Detect which cell encompasses the target text, then output its [x, y] center coordinate. 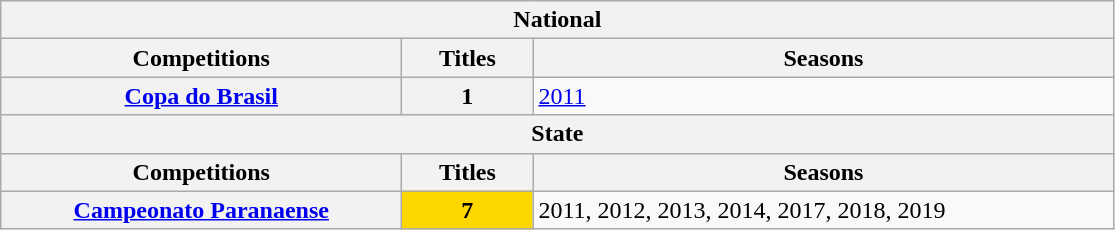
2011, 2012, 2013, 2014, 2017, 2018, 2019 [824, 210]
2011 [824, 96]
Campeonato Paranaense [202, 210]
Copa do Brasil [202, 96]
7 [468, 210]
State [558, 134]
National [558, 20]
1 [468, 96]
